Identify which cell holds the provided text, then report its [X, Y] central coordinate. 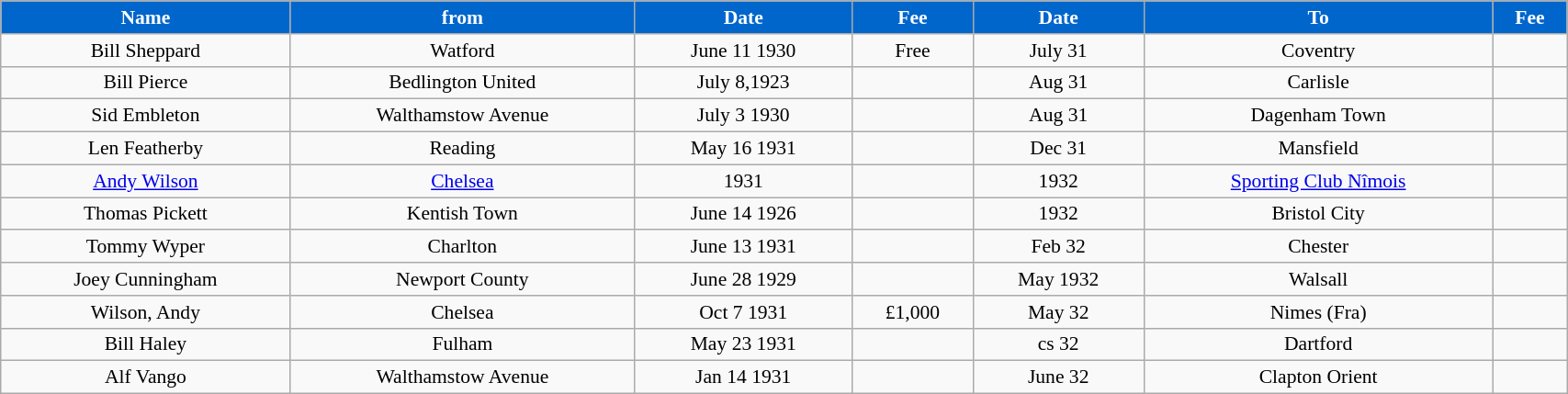
Kentish Town [463, 214]
Free [913, 51]
June 28 1929 [744, 279]
June 32 [1058, 377]
July 3 1930 [744, 116]
£1,000 [913, 312]
cs 32 [1058, 344]
Sid Embleton [145, 116]
Jan 14 1931 [744, 377]
July 8,1923 [744, 83]
Thomas Pickett [145, 214]
Nimes (Fra) [1318, 312]
Coventry [1318, 51]
Charlton [463, 247]
Carlisle [1318, 83]
June 13 1931 [744, 247]
Dartford [1318, 344]
Wilson, Andy [145, 312]
May 1932 [1058, 279]
Clapton Orient [1318, 377]
Joey Cunningham [145, 279]
Walsall [1318, 279]
Watford [463, 51]
Dagenham Town [1318, 116]
Bill Pierce [145, 83]
1931 [744, 181]
Chester [1318, 247]
from [463, 17]
To [1318, 17]
July 31 [1058, 51]
May 16 1931 [744, 149]
Len Featherby [145, 149]
Name [145, 17]
Oct 7 1931 [744, 312]
Bedlington United [463, 83]
Reading [463, 149]
Sporting Club Nîmois [1318, 181]
May 32 [1058, 312]
Fulham [463, 344]
Andy Wilson [145, 181]
Bill Sheppard [145, 51]
May 23 1931 [744, 344]
Dec 31 [1058, 149]
Alf Vango [145, 377]
Bristol City [1318, 214]
Tommy Wyper [145, 247]
June 11 1930 [744, 51]
Newport County [463, 279]
June 14 1926 [744, 214]
Bill Haley [145, 344]
Feb 32 [1058, 247]
Mansfield [1318, 149]
